Determine the (x, y) coordinate at the center of the cell enclosing the given text.  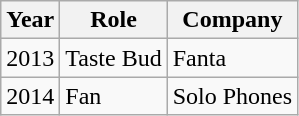
Company (232, 20)
Fan (114, 96)
Taste Bud (114, 58)
Year (30, 20)
2013 (30, 58)
Role (114, 20)
Solo Phones (232, 96)
Fanta (232, 58)
2014 (30, 96)
